Output the [x, y] coordinate of the center of the cell containing the given text.  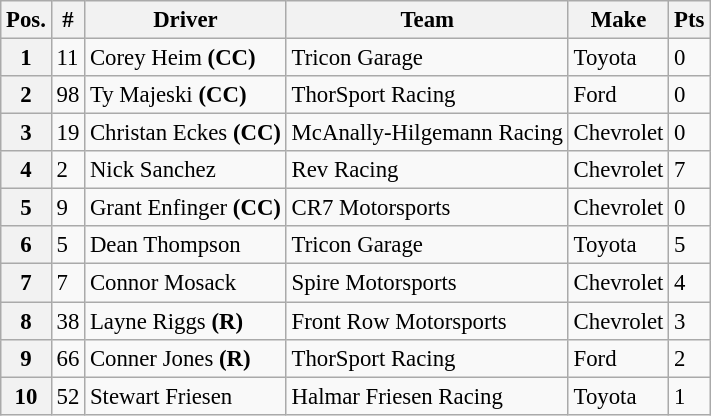
66 [68, 358]
10 [26, 396]
98 [68, 95]
Corey Heim (CC) [186, 58]
Driver [186, 20]
Pts [690, 20]
6 [26, 245]
Layne Riggs (R) [186, 321]
Pos. [26, 20]
11 [68, 58]
Halmar Friesen Racing [427, 396]
Team [427, 20]
McAnally-Hilgemann Racing [427, 133]
Christan Eckes (CC) [186, 133]
Stewart Friesen [186, 396]
Connor Mosack [186, 283]
Make [618, 20]
Nick Sanchez [186, 170]
38 [68, 321]
52 [68, 396]
CR7 Motorsports [427, 208]
8 [26, 321]
Grant Enfinger (CC) [186, 208]
19 [68, 133]
Front Row Motorsports [427, 321]
Rev Racing [427, 170]
Conner Jones (R) [186, 358]
Dean Thompson [186, 245]
Ty Majeski (CC) [186, 95]
Spire Motorsports [427, 283]
# [68, 20]
